Output the [x, y] coordinate of the center of the cell containing the given text.  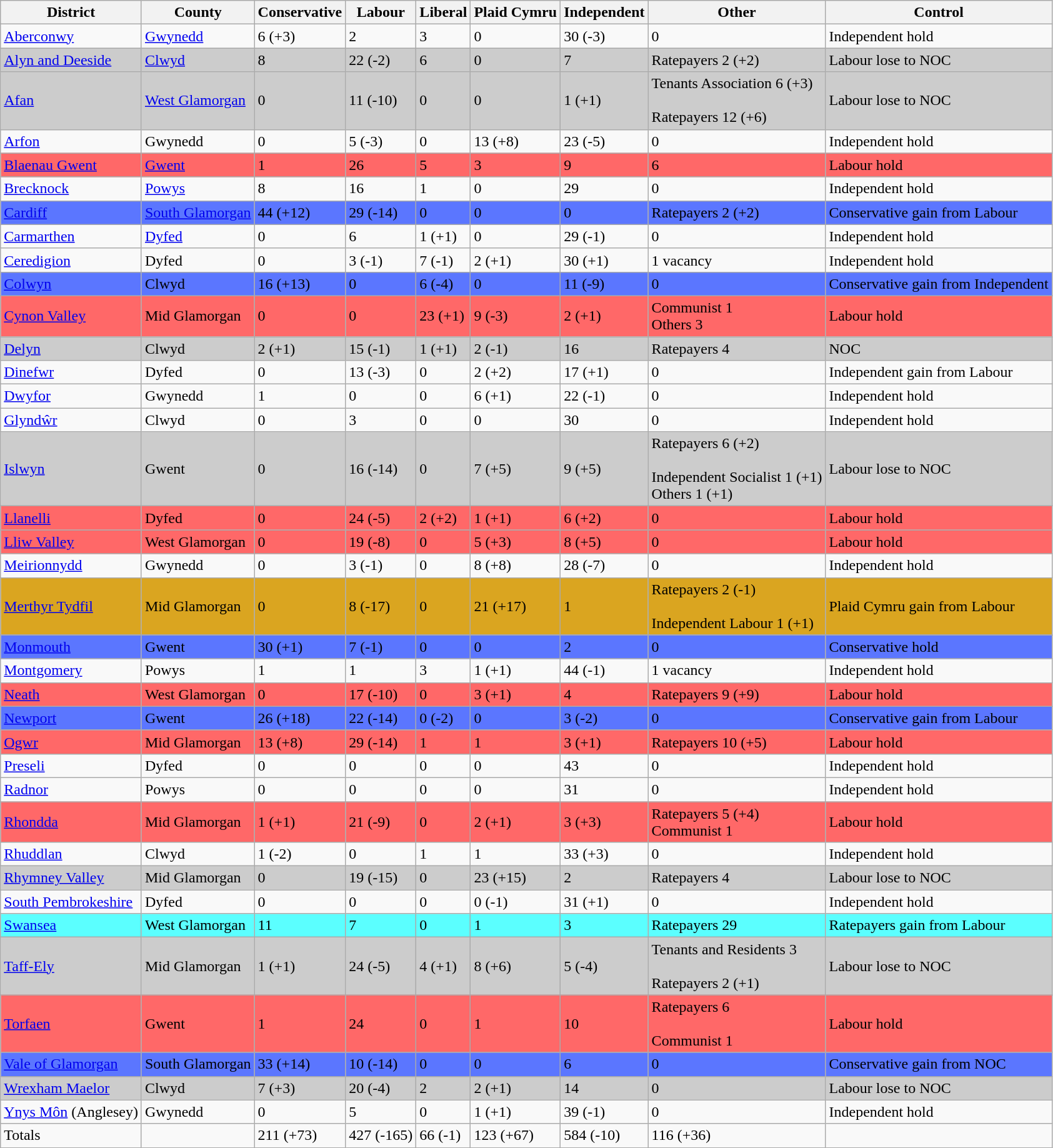
Wrexham Maelor [71, 1088]
9 (-3) [516, 316]
Conservative [300, 12]
6 (+1) [516, 396]
Rhuddlan [71, 854]
Swansea [71, 926]
Llanelli [71, 518]
Radnor [71, 789]
20 (-4) [381, 1088]
Merthyr Tydfil [71, 606]
11 [300, 926]
Tenants and Residents 3Ratepayers 2 (+1) [737, 966]
29 (-1) [604, 236]
Plaid Cymru [516, 12]
Meirionnydd [71, 566]
7 (+5) [516, 469]
Rhymney Valley [71, 878]
Ratepayers 29 [737, 926]
County [197, 12]
Rhondda [71, 821]
4 (+1) [444, 966]
Colwyn [71, 284]
29 [604, 189]
Dwyfor [71, 396]
Aberconwy [71, 36]
Newport [71, 718]
South Pembrokeshire [71, 902]
8 (+6) [516, 966]
Preseli [71, 766]
9 (+5) [604, 469]
Ynys Môn (Anglesey) [71, 1112]
6 (+3) [300, 36]
4 [604, 694]
17 (+1) [604, 372]
Dinefwr [71, 372]
5 (-3) [381, 141]
Plaid Cymru gain from Labour [939, 606]
44 (-1) [604, 671]
31 [604, 789]
Ratepayers 10 (+5) [737, 742]
Labour [381, 12]
28 (-7) [604, 566]
16 (+13) [300, 284]
11 (-9) [604, 284]
15 (-1) [381, 348]
Islwyn [71, 469]
Tenants Association 6 (+3)Ratepayers 12 (+6) [737, 101]
24 [381, 1024]
8 (+5) [604, 542]
66 (-1) [444, 1136]
Glyndŵr [71, 420]
Blaenau Gwent [71, 165]
21 (+17) [516, 606]
Cynon Valley [71, 316]
22 (-14) [381, 718]
Independent [604, 12]
30 (-3) [604, 36]
584 (-10) [604, 1136]
33 (+14) [300, 1064]
17 (-10) [381, 694]
19 (-8) [381, 542]
11 (-10) [381, 101]
District [71, 12]
Other [737, 12]
Ogwr [71, 742]
30 [604, 420]
39 (-1) [604, 1112]
8 (+8) [516, 566]
116 (+36) [737, 1136]
Ratepayers 9 (+9) [737, 694]
Cardiff [71, 212]
Control [939, 12]
Conservative hold [939, 647]
10 (-14) [381, 1064]
Arfon [71, 141]
Ratepayers 2 (-1) Independent Labour 1 (+1) [737, 606]
43 [604, 766]
Conservative gain from Independent [939, 284]
Neath [71, 694]
21 (-9) [381, 821]
1 (-2) [300, 854]
44 (+12) [300, 212]
Communist 1 Others 3 [737, 316]
5 (+3) [516, 542]
Vale of Glamorgan [71, 1064]
427 (-165) [381, 1136]
211 (+73) [300, 1136]
Lliw Valley [71, 542]
Torfaen [71, 1024]
33 (+3) [604, 854]
0 (-2) [444, 718]
Brecknock [71, 189]
Taff-Ely [71, 966]
Delyn [71, 348]
8 (-17) [381, 606]
16 (-14) [381, 469]
23 (+1) [444, 316]
Afan [71, 101]
Ratepayers 5 (+4)Communist 1 [737, 821]
31 (+1) [604, 902]
Ceredigion [71, 260]
26 (+18) [300, 718]
9 [604, 165]
Totals [71, 1136]
Ratepayers 6 (+2)Independent Socialist 1 (+1) Others 1 (+1) [737, 469]
Ratepayers gain from Labour [939, 926]
0 (-1) [516, 902]
3 (+3) [604, 821]
2 (-1) [516, 348]
26 [381, 165]
6 (-4) [444, 284]
Conservative gain from NOC [939, 1064]
23 (+15) [516, 878]
22 (-2) [381, 60]
5 (-4) [604, 966]
13 (-3) [381, 372]
22 (-1) [604, 396]
123 (+67) [516, 1136]
19 (-15) [381, 878]
7 (+3) [300, 1088]
Ratepayers 6Communist 1 [737, 1024]
Montgomery [71, 671]
14 [604, 1088]
Independent gain from Labour [939, 372]
NOC [939, 348]
3 (-2) [604, 718]
Monmouth [71, 647]
23 (-5) [604, 141]
Carmarthen [71, 236]
10 [604, 1024]
6 (+2) [604, 518]
Liberal [444, 12]
Alyn and Deeside [71, 60]
